For the text-containing cell, return its midpoint in (x, y) coordinate format. 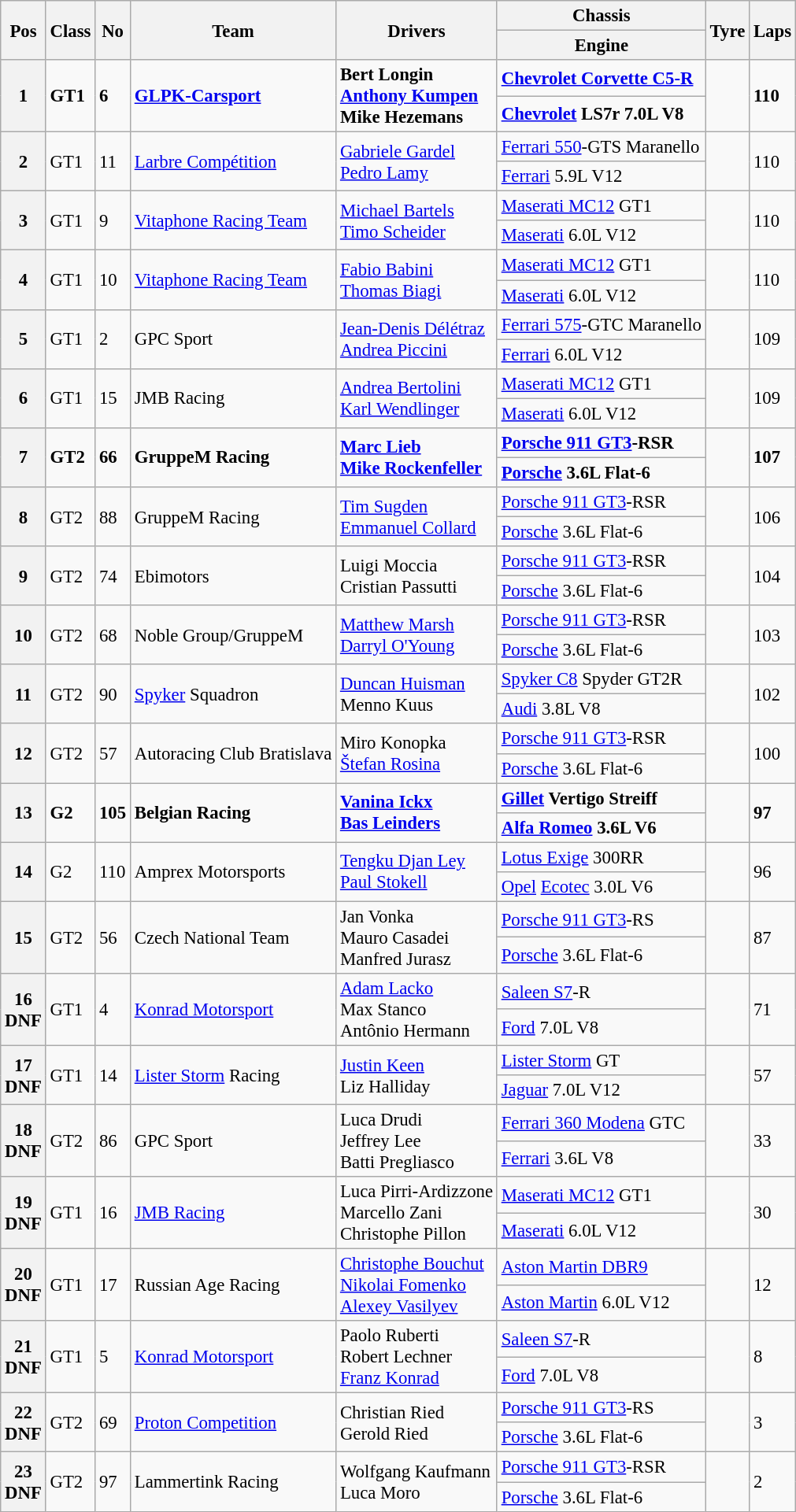
Lammertink Racing (233, 1481)
Justin Keen Liz Halliday (417, 1075)
30 (773, 1213)
21DNF (24, 1357)
96 (773, 872)
Marc Lieb Mike Rockenfeller (417, 458)
Jan Vonka Mauro Casadei Manfred Jurasz (417, 937)
Laps (773, 30)
Audi 3.8L V8 (602, 709)
Class (71, 30)
Matthew Marsh Darryl O'Young (417, 634)
Chevrolet LS7r 7.0L V8 (602, 114)
19DNF (24, 1213)
Ferrari 550-GTS Maranello (602, 147)
Larbre Compétition (233, 162)
Chassis (602, 16)
Lister Storm GT (602, 1060)
Team (233, 30)
22DNF (24, 1423)
105 (113, 812)
Ferrari 360 Modena GTC (602, 1123)
Czech National Team (233, 937)
Miro Konopka Štefan Rosina (417, 754)
Aston Martin 6.0L V12 (602, 1303)
Lister Storm Racing (233, 1075)
18DNF (24, 1141)
16DNF (24, 1010)
Lotus Exige 300RR (602, 857)
Aston Martin DBR9 (602, 1267)
74 (113, 576)
Gabriele Gardel Pedro Lamy (417, 162)
16 (113, 1213)
Paolo Ruberti Robert Lechner Franz Konrad (417, 1357)
Tim Sugden Emmanuel Collard (417, 516)
69 (113, 1423)
Christian Ried Gerold Ried (417, 1423)
87 (773, 937)
20DNF (24, 1285)
Wolfgang Kaufmann Luca Moro (417, 1481)
Gillet Vertigo Streiff (602, 798)
103 (773, 634)
Spyker Squadron (233, 694)
68 (113, 634)
Belgian Racing (233, 812)
Tyre (728, 30)
56 (113, 937)
GLPK-Carsport (233, 96)
17 (113, 1285)
Luca Drudi Jeffrey Lee Batti Pregliasco (417, 1141)
Chevrolet Corvette C5-R (602, 78)
Alfa Romeo 3.6L V6 (602, 827)
23DNF (24, 1481)
Autoracing Club Bratislava (233, 754)
No (113, 30)
107 (773, 458)
Spyker C8 Spyder GT2R (602, 679)
90 (113, 694)
Tengku Djan Ley Paul Stokell (417, 872)
Bert Longin Anthony Kumpen Mike Hezemans (417, 96)
Drivers (417, 30)
104 (773, 576)
88 (113, 516)
Ferrari 575-GTC Maranello (602, 324)
Fabio Babini Thomas Biagi (417, 280)
7 (24, 458)
Proton Competition (233, 1423)
Ferrari 3.6L V8 (602, 1159)
17DNF (24, 1075)
Noble Group/GruppeM (233, 634)
100 (773, 754)
106 (773, 516)
66 (113, 458)
Ebimotors (233, 576)
Duncan Huisman Menno Kuus (417, 694)
Vanina Ickx Bas Leinders (417, 812)
33 (773, 1141)
Ferrari 6.0L V12 (602, 354)
102 (773, 694)
Luigi Moccia Cristian Passutti (417, 576)
Opel Ecotec 3.0L V6 (602, 887)
Ferrari 5.9L V12 (602, 176)
Pos (24, 30)
Russian Age Racing (233, 1285)
Amprex Motorsports (233, 872)
Andrea Bertolini Karl Wendlinger (417, 398)
86 (113, 1141)
Christophe Bouchut Nikolai Fomenko Alexey Vasilyev (417, 1285)
Jaguar 7.0L V12 (602, 1090)
Luca Pirri-Ardizzone Marcello Zani Christophe Pillon (417, 1213)
1 (24, 96)
13 (24, 812)
71 (773, 1010)
Engine (602, 46)
Michael Bartels Timo Scheider (417, 220)
Adam Lacko Max Stanco Antônio Hermann (417, 1010)
Jean-Denis Délétraz Andrea Piccini (417, 338)
